Capture the cell that displays the provided text and extract its (x, y) central coordinate. 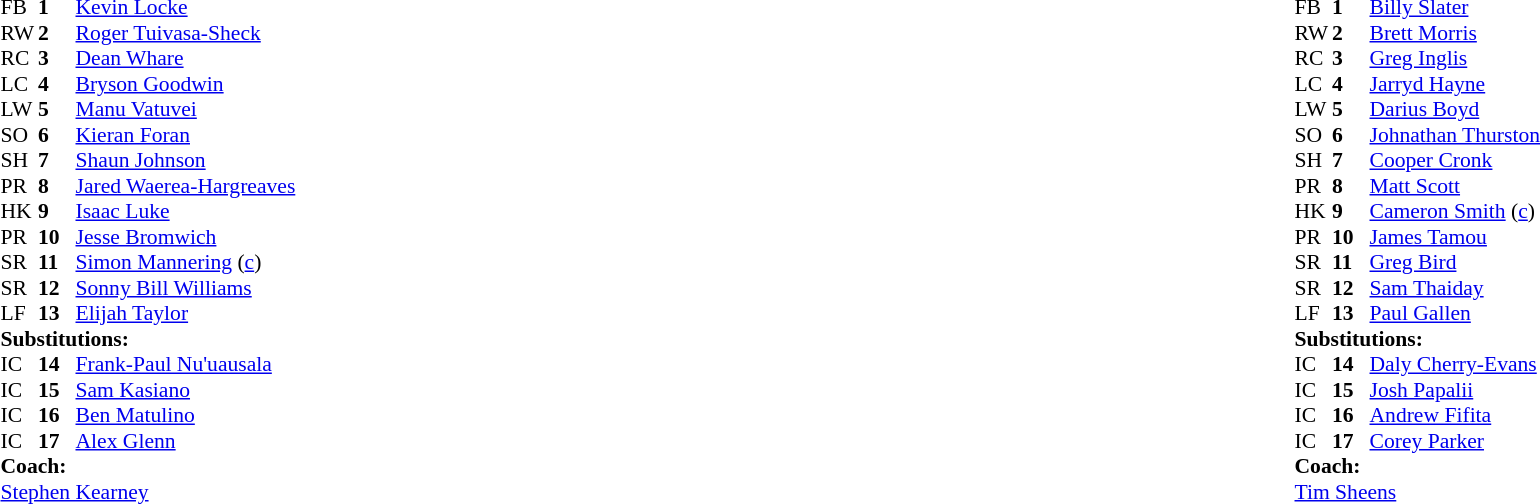
Cooper Cronk (1455, 161)
Sonny Bill Williams (186, 288)
Roger Tuivasa-Sheck (186, 33)
Ben Matulino (186, 415)
James Tamou (1455, 237)
Johnathan Thurston (1455, 135)
Simon Mannering (c) (186, 263)
Andrew Fifita (1455, 415)
Corey Parker (1455, 441)
Isaac Luke (186, 211)
Sam Kasiano (186, 390)
Manu Vatuvei (186, 109)
Bryson Goodwin (186, 84)
Jared Waerea-Hargreaves (186, 186)
Jarryd Hayne (1455, 84)
Shaun Johnson (186, 161)
Frank-Paul Nu'uausala (186, 365)
Kieran Foran (186, 135)
Alex Glenn (186, 441)
Greg Bird (1455, 263)
Darius Boyd (1455, 109)
Brett Morris (1455, 33)
Daly Cherry-Evans (1455, 365)
Cameron Smith (c) (1455, 211)
Sam Thaiday (1455, 288)
Dean Whare (186, 59)
Paul Gallen (1455, 313)
Greg Inglis (1455, 59)
Matt Scott (1455, 186)
Jesse Bromwich (186, 237)
Josh Papalii (1455, 390)
Elijah Taylor (186, 313)
